For the text-containing cell, return its midpoint in (X, Y) coordinate format. 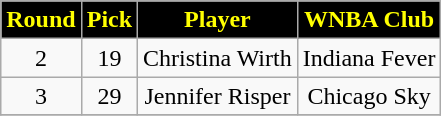
Round (41, 20)
Pick (109, 20)
29 (109, 96)
Indiana Fever (369, 58)
Chicago Sky (369, 96)
3 (41, 96)
Jennifer Risper (218, 96)
WNBA Club (369, 20)
2 (41, 58)
Player (218, 20)
Christina Wirth (218, 58)
19 (109, 58)
